Return the [X, Y] coordinate for the center point of the cell that contains the specified text.  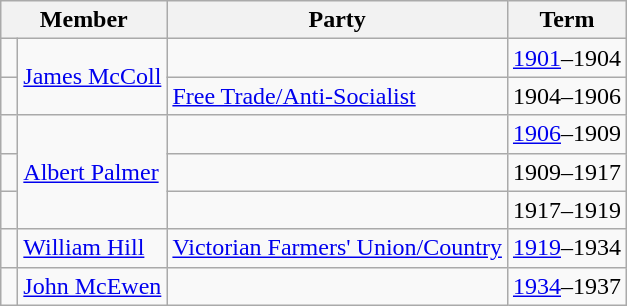
William Hill [92, 248]
1934–1937 [566, 286]
Term [566, 20]
Free Trade/Anti-Socialist [338, 96]
1906–1909 [566, 134]
Member [84, 20]
1901–1904 [566, 58]
James McColl [92, 77]
John McEwen [92, 286]
Victorian Farmers' Union/Country [338, 248]
1917–1919 [566, 210]
1904–1906 [566, 96]
Albert Palmer [92, 172]
1919–1934 [566, 248]
Party [338, 20]
1909–1917 [566, 172]
